Locate the cell with the specified text and output its (x, y) center coordinate. 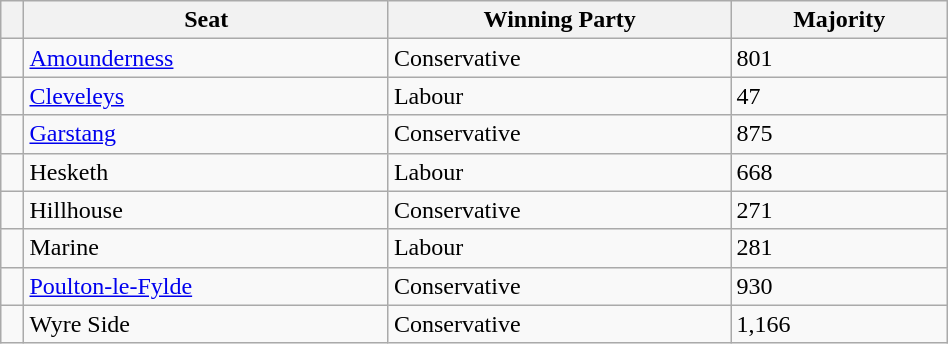
668 (839, 172)
Hesketh (206, 172)
Garstang (206, 134)
281 (839, 248)
47 (839, 96)
Seat (206, 20)
Winning Party (560, 20)
Majority (839, 20)
801 (839, 58)
Cleveleys (206, 96)
Hillhouse (206, 210)
1,166 (839, 324)
Amounderness (206, 58)
930 (839, 286)
271 (839, 210)
875 (839, 134)
Wyre Side (206, 324)
Poulton-le-Fylde (206, 286)
Marine (206, 248)
